Pinpoint the cell where the given text exists, returning its [X, Y] midpoint coordinate. 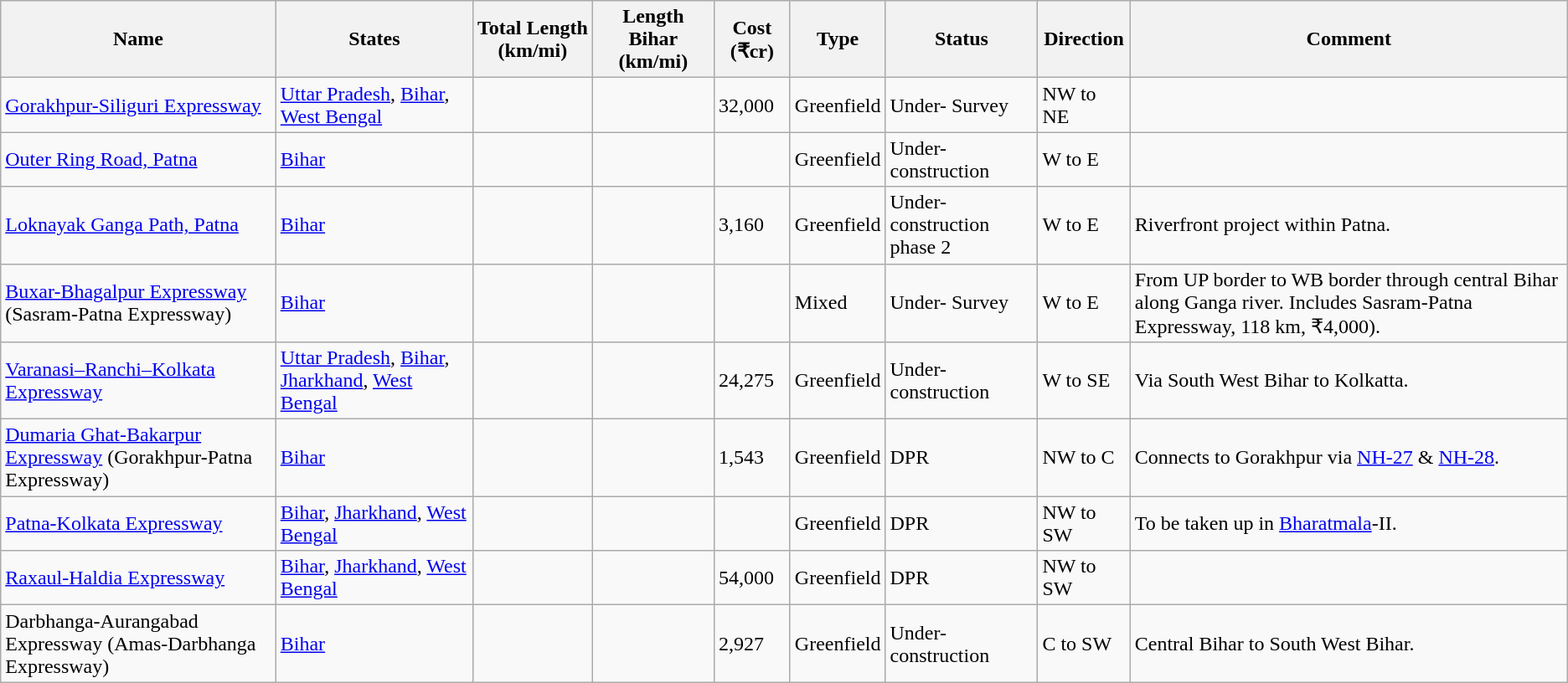
Dumaria Ghat-Bakarpur Expressway (Gorakhpur-Patna Expressway) [138, 458]
Raxaul-Haldia Expressway [138, 578]
3,160 [752, 225]
54,000 [752, 578]
Connects to Gorakhpur via NH-27 & NH-28. [1349, 458]
1,543 [752, 458]
Direction [1084, 39]
Loknayak Ganga Path, Patna [138, 225]
Gorakhpur-Siliguri Expressway [138, 105]
States [374, 39]
Buxar-Bhagalpur Expressway (Sasram-Patna Expressway) [138, 303]
Under-construction phase 2 [962, 225]
Status [962, 39]
Outer Ring Road, Patna [138, 159]
Central Bihar to South West Bihar. [1349, 644]
Cost (₹cr) [752, 39]
Total Length (km/mi) [533, 39]
W to SE [1084, 381]
Riverfront project within Patna. [1349, 225]
Comment [1349, 39]
NW to C [1084, 458]
Via South West Bihar to Kolkatta. [1349, 381]
Patna-Kolkata Expressway [138, 524]
To be taken up in Bharatmala-II. [1349, 524]
2,927 [752, 644]
Name [138, 39]
24,275 [752, 381]
From UP border to WB border through central Bihar along Ganga river. Includes Sasram-Patna Expressway, 118 km, ₹4,000). [1349, 303]
Uttar Pradesh, Bihar, Jharkhand, West Bengal [374, 381]
32,000 [752, 105]
Length Bihar (km/mi) [653, 39]
C to SW [1084, 644]
Mixed [838, 303]
Darbhanga-Aurangabad Expressway (Amas-Darbhanga Expressway) [138, 644]
NW to NE [1084, 105]
Type [838, 39]
Uttar Pradesh, Bihar, West Bengal [374, 105]
Varanasi–Ranchi–Kolkata Expressway [138, 381]
